Return the [X, Y] coordinate for the center point of the cell that contains the specified text.  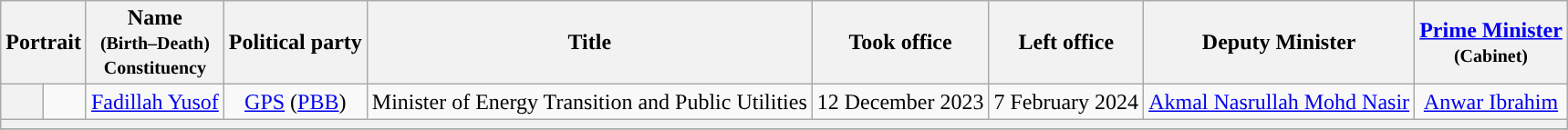
Took office [900, 43]
7 February 2024 [1066, 102]
Anwar Ibrahim [1491, 102]
Name(Birth–Death)Constituency [155, 43]
Left office [1066, 43]
Political party [296, 43]
12 December 2023 [900, 102]
Minister of Energy Transition and Public Utilities [589, 102]
Prime Minister(Cabinet) [1491, 43]
GPS (PBB) [296, 102]
Title [589, 43]
Portrait [44, 43]
Deputy Minister [1279, 43]
Fadillah Yusof [155, 102]
Akmal Nasrullah Mohd Nasir [1279, 102]
